For the text-containing cell, return its midpoint in (X, Y) coordinate format. 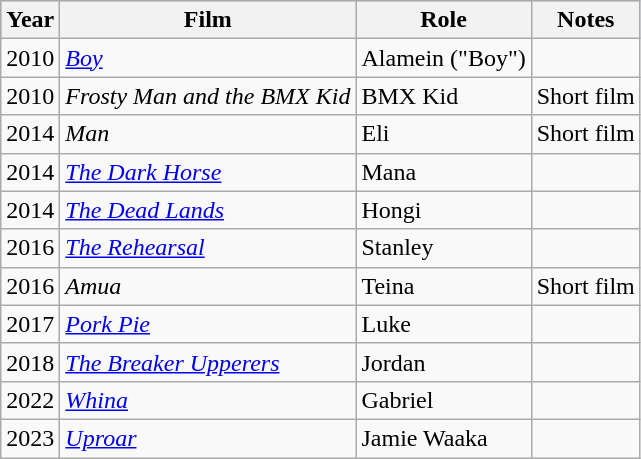
The Dead Lands (208, 210)
BMX Kid (444, 96)
Jamie Waaka (444, 438)
2018 (30, 362)
2022 (30, 400)
Man (208, 134)
Boy (208, 58)
2023 (30, 438)
Eli (444, 134)
Stanley (444, 248)
Luke (444, 324)
Year (30, 20)
Frosty Man and the BMX Kid (208, 96)
Hongi (444, 210)
Notes (586, 20)
Jordan (444, 362)
Film (208, 20)
Role (444, 20)
The Dark Horse (208, 172)
2017 (30, 324)
Alamein ("Boy") (444, 58)
Uproar (208, 438)
Whina (208, 400)
Pork Pie (208, 324)
The Breaker Upperers (208, 362)
Amua (208, 286)
Mana (444, 172)
Teina (444, 286)
Gabriel (444, 400)
The Rehearsal (208, 248)
